Locate the cell with the specified text and output its [x, y] center coordinate. 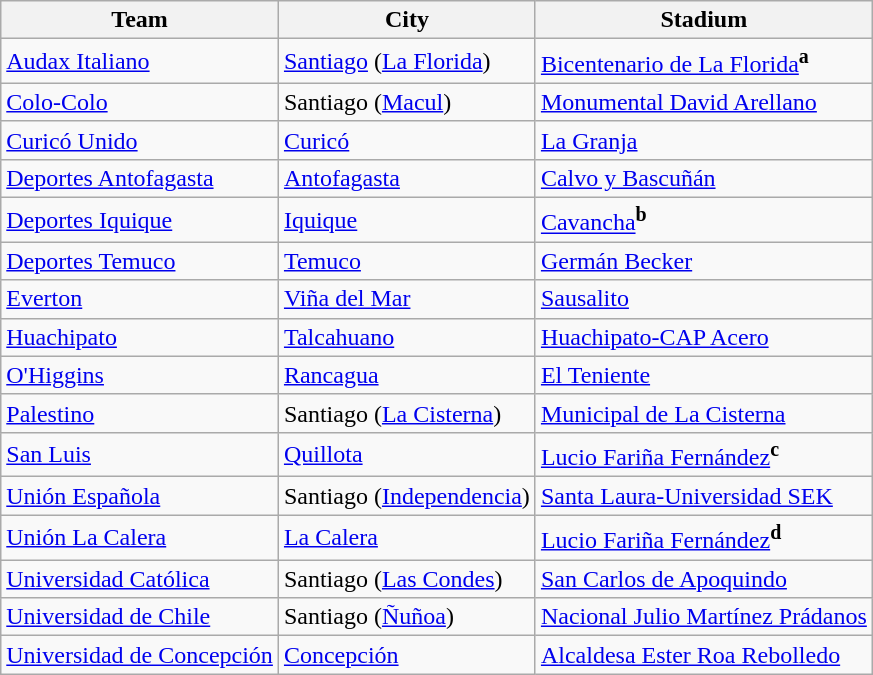
Huachipato-CAP Acero [704, 337]
Santiago (Independencia) [406, 496]
Talcahuano [406, 337]
Viña del Mar [406, 299]
Santa Laura-Universidad SEK [704, 496]
Stadium [704, 20]
La Granja [704, 140]
Santiago (Macul) [406, 102]
Temuco [406, 261]
Municipal de La Cisterna [704, 413]
Monumental David Arellano [704, 102]
Antofagasta [406, 178]
Curicó Unido [140, 140]
Quillota [406, 454]
San Carlos de Apoquindo [704, 579]
Lucio Fariña Fernándezd [704, 538]
Colo-Colo [140, 102]
Unión Española [140, 496]
La Calera [406, 538]
Nacional Julio Martínez Prádanos [704, 617]
Concepción [406, 655]
Rancagua [406, 375]
San Luis [140, 454]
Huachipato [140, 337]
Universidad Católica [140, 579]
Santiago (Las Condes) [406, 579]
Deportes Antofagasta [140, 178]
Curicó [406, 140]
Santiago (Ñuñoa) [406, 617]
Deportes Temuco [140, 261]
Santiago (La Cisterna) [406, 413]
El Teniente [704, 375]
Santiago (La Florida) [406, 62]
Universidad de Chile [140, 617]
Audax Italiano [140, 62]
O'Higgins [140, 375]
City [406, 20]
Team [140, 20]
Bicentenario de La Floridaa [704, 62]
Cavanchab [704, 220]
Unión La Calera [140, 538]
Deportes Iquique [140, 220]
Universidad de Concepción [140, 655]
Germán Becker [704, 261]
Palestino [140, 413]
Sausalito [704, 299]
Everton [140, 299]
Alcaldesa Ester Roa Rebolledo [704, 655]
Iquique [406, 220]
Calvo y Bascuñán [704, 178]
Lucio Fariña Fernándezc [704, 454]
